Detect which cell encompasses the target text, then output its (x, y) center coordinate. 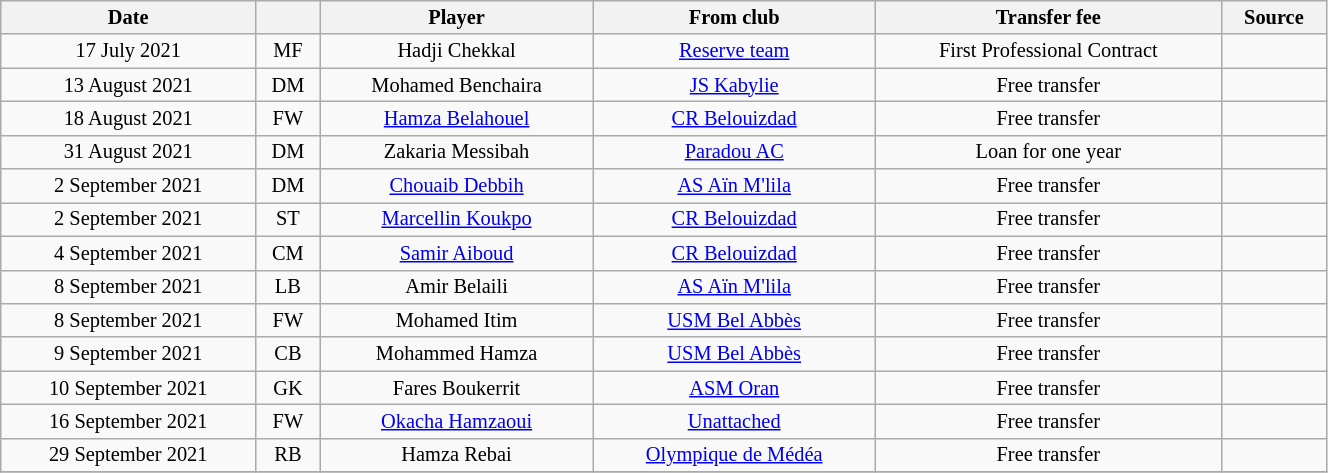
Zakaria Messibah (456, 152)
Transfer fee (1048, 17)
Mohamed Benchaira (456, 85)
Reserve team (734, 51)
Okacha Hamzaoui (456, 421)
Date (128, 17)
29 September 2021 (128, 455)
Mohamed Itim (456, 320)
Source (1274, 17)
Marcellin Koukpo (456, 219)
13 August 2021 (128, 85)
Amir Belaili (456, 287)
ASM Oran (734, 388)
Fares Boukerrit (456, 388)
9 September 2021 (128, 354)
16 September 2021 (128, 421)
4 September 2021 (128, 253)
RB (288, 455)
10 September 2021 (128, 388)
From club (734, 17)
Loan for one year (1048, 152)
31 August 2021 (128, 152)
Hamza Belahouel (456, 118)
GK (288, 388)
JS Kabylie (734, 85)
17 July 2021 (128, 51)
LB (288, 287)
Hamza Rebai (456, 455)
ST (288, 219)
Chouaib Debbih (456, 186)
18 August 2021 (128, 118)
First Professional Contract (1048, 51)
MF (288, 51)
CB (288, 354)
Unattached (734, 421)
Hadji Chekkal (456, 51)
CM (288, 253)
Paradou AC (734, 152)
Samir Aiboud (456, 253)
Olympique de Médéa (734, 455)
Mohammed Hamza (456, 354)
Player (456, 17)
